Scan for the cell matching the given text and deliver its [X, Y] coordinate at center. 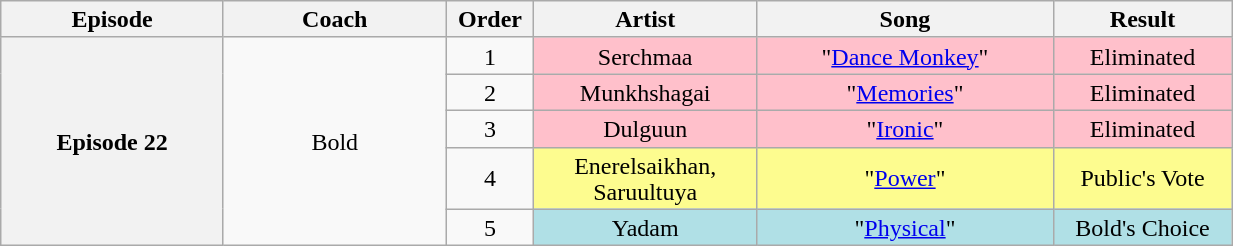
Dulguun [646, 128]
Munkhshagai [646, 92]
5 [490, 228]
Enerelsaikhan, Saruultuya [646, 178]
Episode [112, 20]
"Memories" [906, 92]
1 [490, 56]
Order [490, 20]
Episode 22 [112, 141]
Coach [334, 20]
Serchmaa [646, 56]
"Dance Monkey" [906, 56]
Artist [646, 20]
"Physical" [906, 228]
Result [1142, 20]
"Ironic" [906, 128]
Bold [334, 141]
3 [490, 128]
2 [490, 92]
"Power" [906, 178]
Bold's Choice [1142, 228]
Song [906, 20]
Yadam [646, 228]
Public's Vote [1142, 178]
4 [490, 178]
